Capture the cell that displays the provided text and extract its [X, Y] central coordinate. 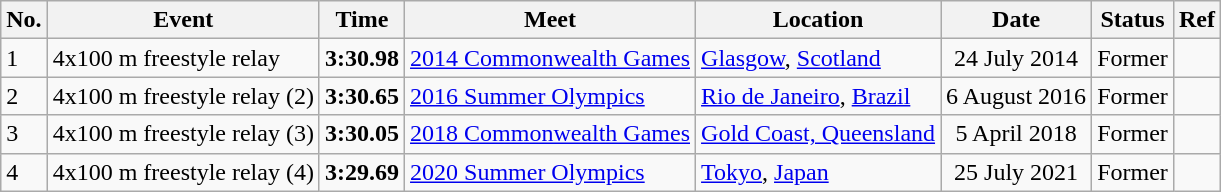
3:29.69 [362, 172]
2014 Commonwealth Games [550, 58]
3:30.05 [362, 134]
No. [24, 20]
Status [1133, 20]
4 [24, 172]
2 [24, 96]
25 July 2021 [1016, 172]
3:30.98 [362, 58]
6 August 2016 [1016, 96]
3 [24, 134]
1 [24, 58]
Event [183, 20]
4x100 m freestyle relay [183, 58]
4x100 m freestyle relay (2) [183, 96]
Gold Coast, Queensland [818, 134]
3:30.65 [362, 96]
4x100 m freestyle relay (3) [183, 134]
24 July 2014 [1016, 58]
Date [1016, 20]
2016 Summer Olympics [550, 96]
Meet [550, 20]
Ref [1196, 20]
Location [818, 20]
2018 Commonwealth Games [550, 134]
5 April 2018 [1016, 134]
Glasgow, Scotland [818, 58]
Rio de Janeiro, Brazil [818, 96]
4x100 m freestyle relay (4) [183, 172]
2020 Summer Olympics [550, 172]
Tokyo, Japan [818, 172]
Time [362, 20]
